Search for the cell housing the specified text and yield its [X, Y] center coordinate. 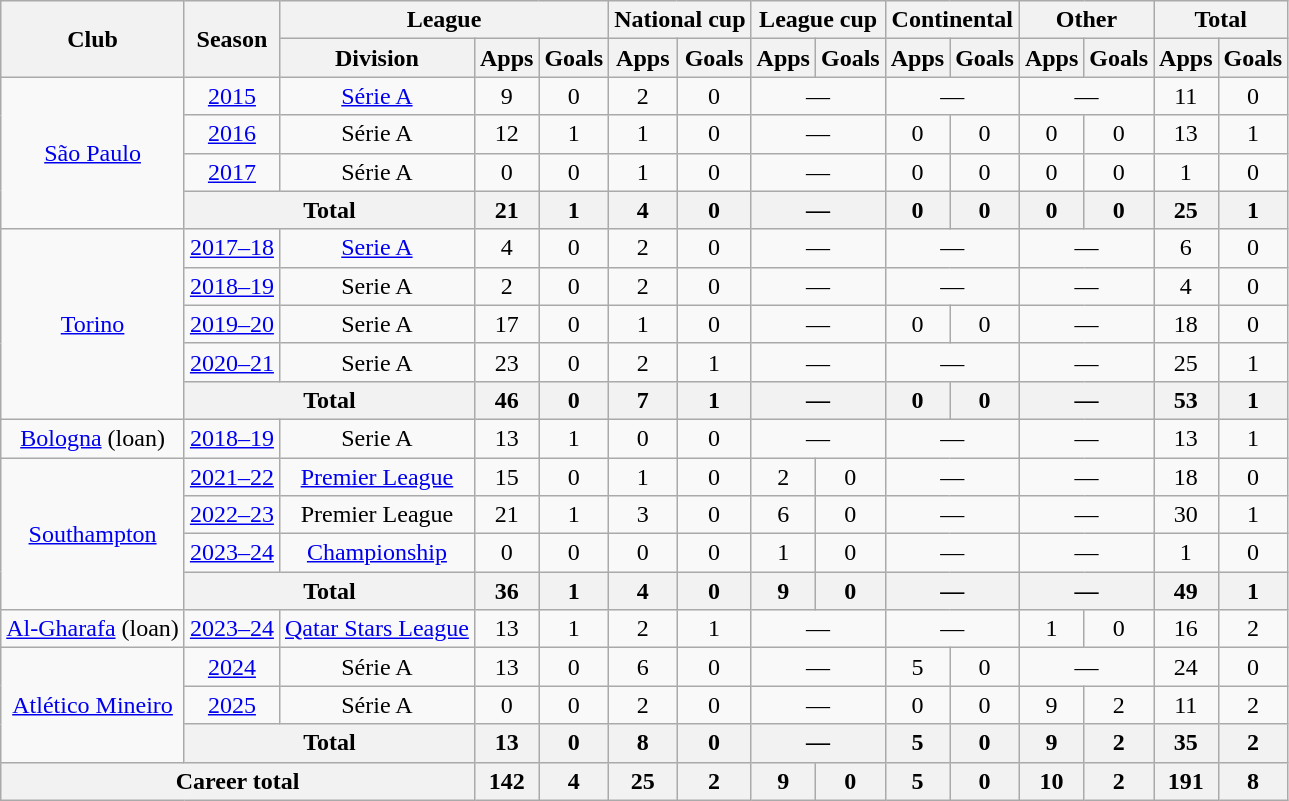
Career total [238, 781]
2020–21 [232, 362]
15 [506, 477]
35 [1186, 743]
Al-Gharafa (loan) [93, 629]
Torino [93, 324]
Continental [952, 20]
2022–23 [232, 515]
Atlético Mineiro [93, 705]
7 [643, 400]
2016 [232, 134]
142 [506, 781]
46 [506, 400]
Championship [376, 553]
17 [506, 324]
10 [1051, 781]
São Paulo [93, 153]
30 [1186, 515]
2017 [232, 172]
2019–20 [232, 324]
36 [506, 591]
Club [93, 39]
24 [1186, 667]
Other [1086, 20]
League [444, 20]
2021–22 [232, 477]
Qatar Stars League [376, 629]
2025 [232, 705]
23 [506, 362]
53 [1186, 400]
League cup [818, 20]
3 [643, 515]
Season [232, 39]
49 [1186, 591]
191 [1186, 781]
National cup [680, 20]
2017–18 [232, 248]
2024 [232, 667]
12 [506, 134]
16 [1186, 629]
Bologna (loan) [93, 438]
Southampton [93, 534]
Division [376, 58]
2015 [232, 96]
